Locate the cell with the specified text and output its [X, Y] center coordinate. 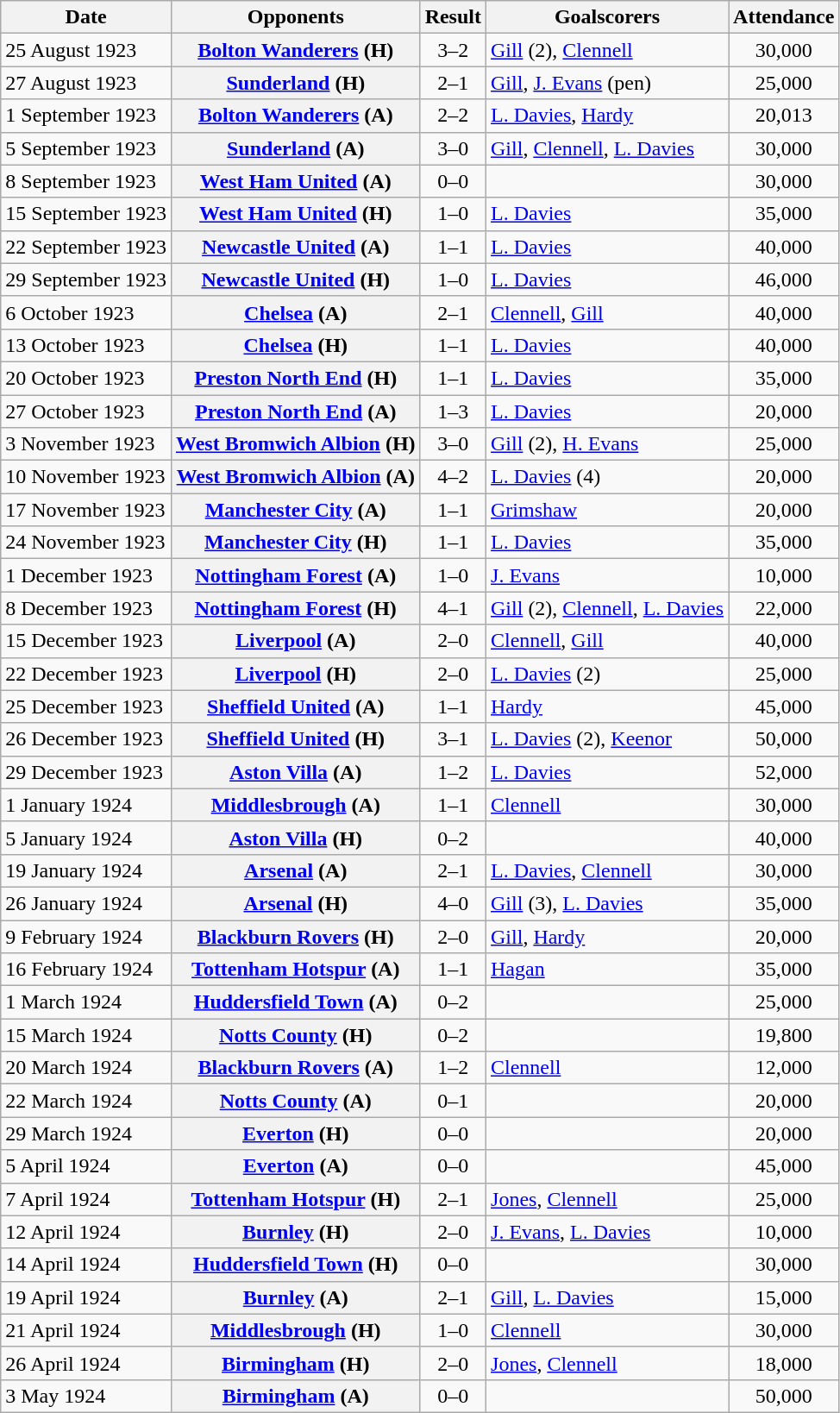
16 February 1924 [86, 970]
Result [453, 17]
4–2 [453, 477]
Sheffield United (A) [295, 706]
14 April 1924 [86, 1265]
Gill, J. Evans (pen) [607, 83]
12 April 1924 [86, 1232]
20,013 [784, 116]
Everton (A) [295, 1166]
Newcastle United (H) [295, 279]
4–1 [453, 608]
Sheffield United (H) [295, 739]
3–1 [453, 739]
7 April 1924 [86, 1199]
Manchester City (A) [295, 510]
Chelsea (A) [295, 312]
Birmingham (A) [295, 1396]
Tottenham Hotspur (A) [295, 970]
Tottenham Hotspur (H) [295, 1199]
3 May 1924 [86, 1396]
1 December 1923 [86, 575]
L. Davies (2) [607, 674]
15,000 [784, 1297]
Aston Villa (A) [295, 772]
Bolton Wanderers (A) [295, 116]
10 November 1923 [86, 477]
Date [86, 17]
8 December 1923 [86, 608]
Burnley (H) [295, 1232]
Blackburn Rovers (A) [295, 1068]
Gill (3), L. Davies [607, 903]
Sunderland (H) [295, 83]
15 December 1923 [86, 641]
1 September 1923 [86, 116]
25 August 1923 [86, 50]
West Bromwich Albion (H) [295, 444]
Preston North End (A) [295, 411]
2–2 [453, 116]
Nottingham Forest (A) [295, 575]
Gill (2), Clennell, L. Davies [607, 608]
20 March 1924 [86, 1068]
26 December 1923 [86, 739]
1 March 1924 [86, 1002]
L. Davies (4) [607, 477]
L. Davies (2), Keenor [607, 739]
26 April 1924 [86, 1363]
Everton (H) [295, 1134]
5 January 1924 [86, 838]
Aston Villa (H) [295, 838]
27 August 1923 [86, 83]
Manchester City (H) [295, 543]
Sunderland (A) [295, 148]
18,000 [784, 1363]
29 December 1923 [86, 772]
Hagan [607, 970]
Nottingham Forest (H) [295, 608]
Bolton Wanderers (H) [295, 50]
Burnley (A) [295, 1297]
1 January 1924 [86, 805]
West Bromwich Albion (A) [295, 477]
13 October 1923 [86, 345]
6 October 1923 [86, 312]
46,000 [784, 279]
Middlesbrough (A) [295, 805]
19,800 [784, 1035]
Goalscorers [607, 17]
Attendance [784, 17]
Arsenal (H) [295, 903]
Blackburn Rovers (H) [295, 936]
West Ham United (H) [295, 214]
24 November 1923 [86, 543]
29 September 1923 [86, 279]
15 September 1923 [86, 214]
Gill (2), H. Evans [607, 444]
Birmingham (H) [295, 1363]
L. Davies, Clennell [607, 870]
19 April 1924 [86, 1297]
1–3 [453, 411]
Notts County (H) [295, 1035]
5 April 1924 [86, 1166]
Gill, L. Davies [607, 1297]
Arsenal (A) [295, 870]
22,000 [784, 608]
Hardy [607, 706]
0–1 [453, 1101]
29 March 1924 [86, 1134]
Huddersfield Town (A) [295, 1002]
22 September 1923 [86, 247]
25 December 1923 [86, 706]
19 January 1924 [86, 870]
Liverpool (A) [295, 641]
26 January 1924 [86, 903]
Chelsea (H) [295, 345]
Newcastle United (A) [295, 247]
22 December 1923 [86, 674]
9 February 1924 [86, 936]
15 March 1924 [86, 1035]
27 October 1923 [86, 411]
Gill, Clennell, L. Davies [607, 148]
Gill (2), Clennell [607, 50]
52,000 [784, 772]
Liverpool (H) [295, 674]
L. Davies, Hardy [607, 116]
22 March 1924 [86, 1101]
Grimshaw [607, 510]
21 April 1924 [86, 1330]
20 October 1923 [86, 378]
J. Evans, L. Davies [607, 1232]
4–0 [453, 903]
8 September 1923 [86, 181]
12,000 [784, 1068]
17 November 1923 [86, 510]
Notts County (A) [295, 1101]
Preston North End (H) [295, 378]
3–2 [453, 50]
5 September 1923 [86, 148]
Middlesbrough (H) [295, 1330]
Gill, Hardy [607, 936]
J. Evans [607, 575]
3 November 1923 [86, 444]
Opponents [295, 17]
Huddersfield Town (H) [295, 1265]
West Ham United (A) [295, 181]
